Identify which cell holds the provided text, then report its (X, Y) central coordinate. 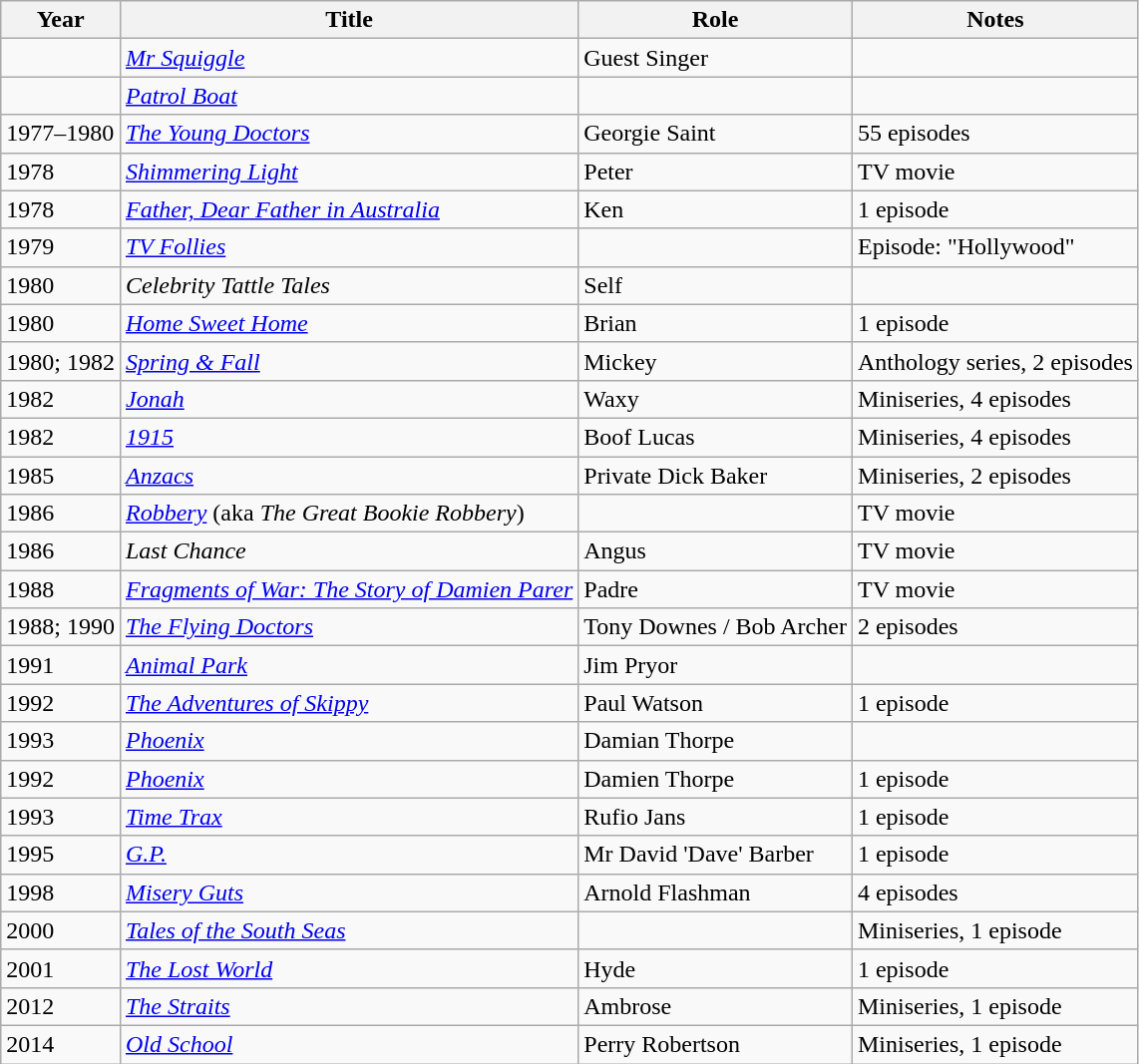
Damien Thorpe (716, 779)
Title (349, 20)
Ken (716, 209)
Anthology series, 2 episodes (995, 361)
Brian (716, 323)
Mickey (716, 361)
Father, Dear Father in Australia (349, 209)
Old School (349, 1044)
Rufio Jans (716, 817)
2000 (61, 930)
Notes (995, 20)
Robbery (aka The Great Bookie Robbery) (349, 514)
Padre (716, 589)
Jonah (349, 399)
Home Sweet Home (349, 323)
The Flying Doctors (349, 627)
Year (61, 20)
The Adventures of Skippy (349, 703)
1988 (61, 589)
Anzacs (349, 476)
Misery Guts (349, 892)
Miniseries, 2 episodes (995, 476)
Mr Squiggle (349, 58)
Peter (716, 172)
Fragments of War: The Story of Damien Parer (349, 589)
Spring & Fall (349, 361)
Paul Watson (716, 703)
The Straits (349, 1006)
1991 (61, 665)
Role (716, 20)
4 episodes (995, 892)
1985 (61, 476)
2014 (61, 1044)
Episode: "Hollywood" (995, 247)
2012 (61, 1006)
55 episodes (995, 134)
G.P. (349, 855)
2 episodes (995, 627)
Patrol Boat (349, 96)
Guest Singer (716, 58)
Perry Robertson (716, 1044)
Shimmering Light (349, 172)
1988; 1990 (61, 627)
Boof Lucas (716, 437)
Jim Pryor (716, 665)
Arnold Flashman (716, 892)
Private Dick Baker (716, 476)
1980; 1982 (61, 361)
Ambrose (716, 1006)
Time Trax (349, 817)
1979 (61, 247)
1977–1980 (61, 134)
Animal Park (349, 665)
TV Follies (349, 247)
Self (716, 285)
Hyde (716, 968)
Tales of the South Seas (349, 930)
Last Chance (349, 551)
Georgie Saint (716, 134)
Celebrity Tattle Tales (349, 285)
The Young Doctors (349, 134)
2001 (61, 968)
Mr David 'Dave' Barber (716, 855)
1915 (349, 437)
1998 (61, 892)
The Lost World (349, 968)
Tony Downes / Bob Archer (716, 627)
1995 (61, 855)
Waxy (716, 399)
Angus (716, 551)
Damian Thorpe (716, 741)
